Identify which cell holds the provided text, then report its (x, y) central coordinate. 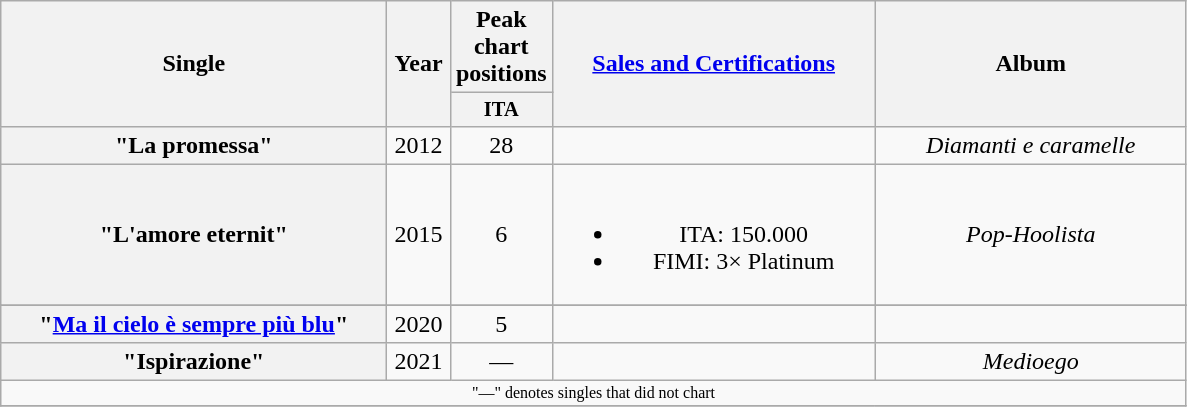
Sales and Certifications (714, 64)
"—" denotes singles that did not chart (594, 393)
ITA (501, 110)
2021 (419, 362)
Diamanti e caramelle (1030, 145)
Medioego (1030, 362)
Pop-Hoolista (1030, 235)
2012 (419, 145)
Peak chart positions (501, 47)
"L'amore eternit" (194, 235)
5 (501, 324)
Album (1030, 64)
Single (194, 64)
6 (501, 235)
"Ma il cielo è sempre più blu" (194, 324)
28 (501, 145)
Year (419, 64)
2020 (419, 324)
— (501, 362)
2015 (419, 235)
"La promessa" (194, 145)
ITA: 150.000FIMI: 3× Platinum (714, 235)
"Ispirazione" (194, 362)
